Return the (X, Y) coordinate for the center point of the cell that contains the specified text.  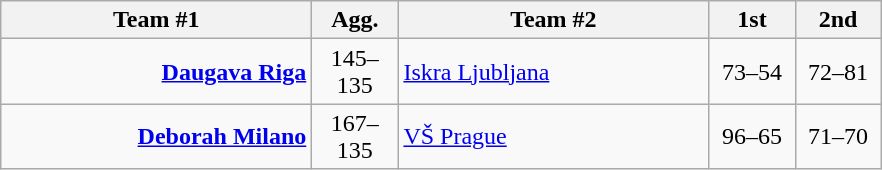
VŠ Prague (554, 136)
1st (752, 20)
72–81 (838, 72)
145–135 (355, 72)
167–135 (355, 136)
96–65 (752, 136)
Daugava Riga (156, 72)
Iskra Ljubljana (554, 72)
73–54 (752, 72)
2nd (838, 20)
Team #2 (554, 20)
71–70 (838, 136)
Team #1 (156, 20)
Agg. (355, 20)
Deborah Milano (156, 136)
